Find where the given text appears and provide that cell's center as (x, y) coordinate. 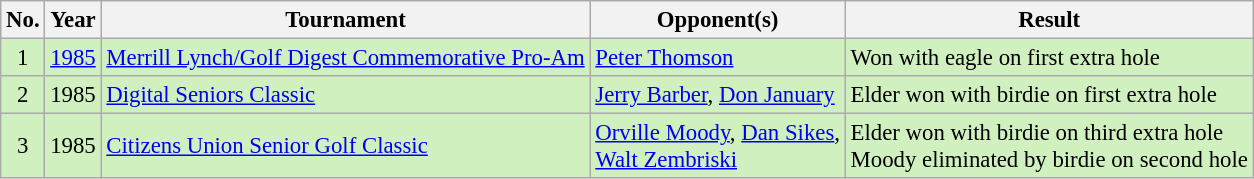
No. (23, 20)
1 (23, 58)
Year (73, 20)
Jerry Barber, Don January (718, 95)
Elder won with birdie on third extra holeMoody eliminated by birdie on second hole (1049, 146)
Merrill Lynch/Golf Digest Commemorative Pro-Am (346, 58)
Citizens Union Senior Golf Classic (346, 146)
Result (1049, 20)
Peter Thomson (718, 58)
3 (23, 146)
Opponent(s) (718, 20)
Won with eagle on first extra hole (1049, 58)
Digital Seniors Classic (346, 95)
Elder won with birdie on first extra hole (1049, 95)
2 (23, 95)
Tournament (346, 20)
Orville Moody, Dan Sikes, Walt Zembriski (718, 146)
